Search for the cell housing the specified text and yield its [x, y] center coordinate. 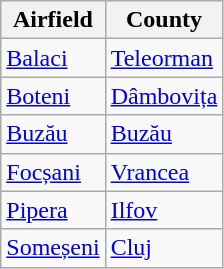
Ilfov [164, 210]
Someșeni [53, 248]
Airfield [53, 20]
Vrancea [164, 172]
County [164, 20]
Teleorman [164, 58]
Balaci [53, 58]
Cluj [164, 248]
Pipera [53, 210]
Dâmbovița [164, 96]
Focșani [53, 172]
Boteni [53, 96]
